From the cell containing the given text, extract its center point as (X, Y) coordinate. 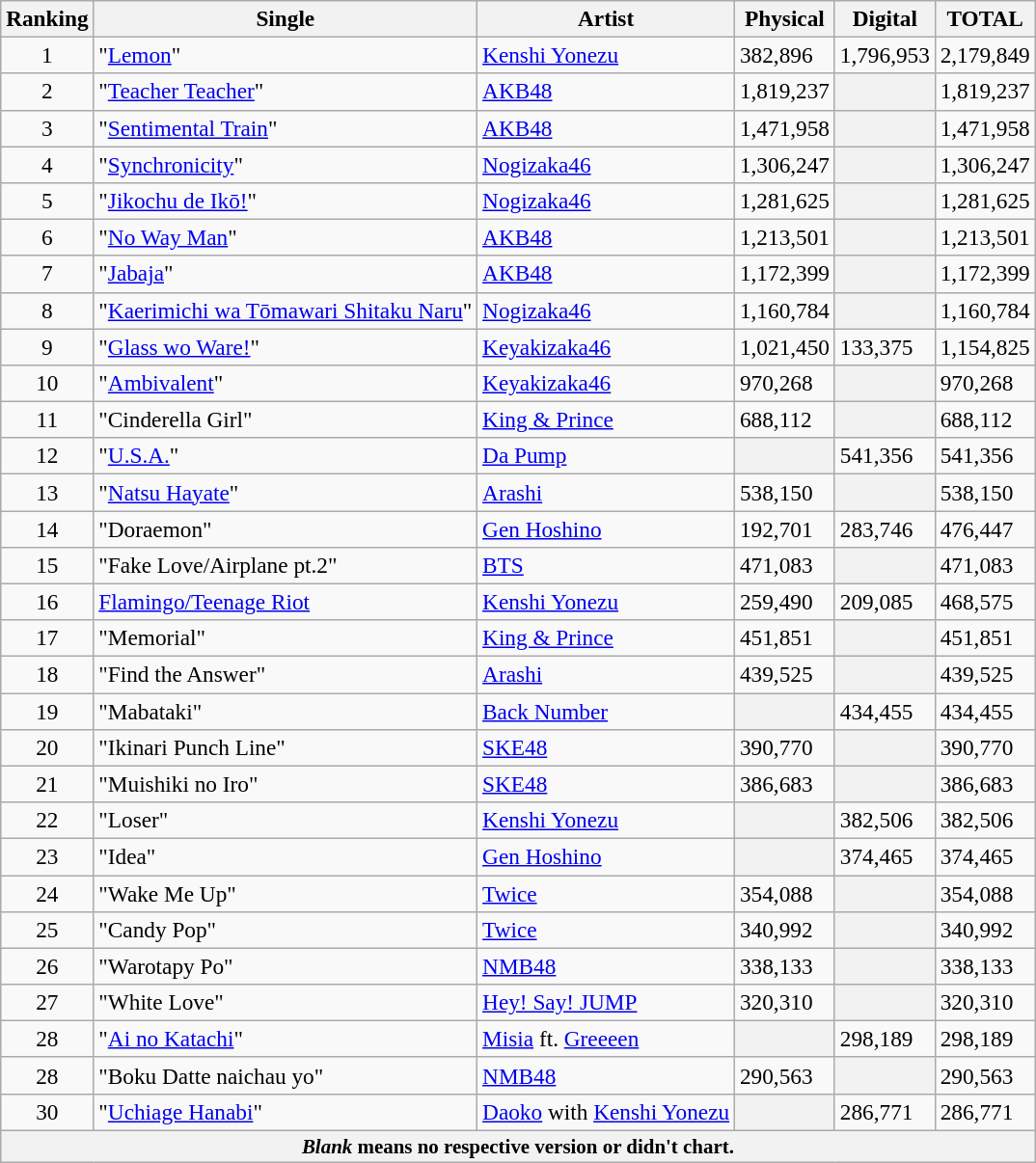
20 (47, 747)
12 (47, 456)
"Loser" (286, 820)
476,447 (985, 528)
133,375 (885, 346)
382,896 (785, 55)
6 (47, 237)
14 (47, 528)
"Jabaja" (286, 274)
"Find the Answer" (286, 674)
"Idea" (286, 856)
"Teacher Teacher" (286, 92)
1 (47, 55)
15 (47, 565)
"Boku Datte naichau yo" (286, 1075)
"Natsu Hayate" (286, 492)
TOTAL (985, 18)
"U.S.A." (286, 456)
Daoko with Kenshi Yonezu (606, 1112)
"Kaerimichi wa Tōmawari Shitaku Naru" (286, 311)
22 (47, 820)
"Fake Love/Airplane pt.2" (286, 565)
19 (47, 711)
209,085 (885, 602)
13 (47, 492)
Da Pump (606, 456)
Misia ft. Greeeen (606, 1039)
"Glass wo Ware!" (286, 346)
468,575 (985, 602)
"Lemon" (286, 55)
"Memorial" (286, 638)
"Uchiage Hanabi" (286, 1112)
Single (286, 18)
192,701 (785, 528)
1,154,825 (985, 346)
Digital (885, 18)
"Warotapy Po" (286, 966)
BTS (606, 565)
26 (47, 966)
"Candy Pop" (286, 930)
"White Love" (286, 1002)
4 (47, 164)
24 (47, 893)
Physical (785, 18)
16 (47, 602)
Hey! Say! JUMP (606, 1002)
18 (47, 674)
3 (47, 128)
Ranking (47, 18)
17 (47, 638)
Artist (606, 18)
"Jikochu de Ikō!" (286, 201)
2 (47, 92)
"Ambivalent" (286, 383)
259,490 (785, 602)
10 (47, 383)
21 (47, 784)
"Cinderella Girl" (286, 419)
"Ikinari Punch Line" (286, 747)
25 (47, 930)
1,021,450 (785, 346)
27 (47, 1002)
11 (47, 419)
"Mabataki" (286, 711)
"Muishiki no Iro" (286, 784)
"Ai no Katachi" (286, 1039)
1,796,953 (885, 55)
23 (47, 856)
8 (47, 311)
2,179,849 (985, 55)
Blank means no respective version or didn't chart. (518, 1146)
7 (47, 274)
Flamingo/Teenage Riot (286, 602)
"Wake Me Up" (286, 893)
"No Way Man" (286, 237)
"Sentimental Train" (286, 128)
9 (47, 346)
283,746 (885, 528)
Back Number (606, 711)
30 (47, 1112)
"Synchronicity" (286, 164)
"Doraemon" (286, 528)
5 (47, 201)
